Output the [X, Y] coordinate of the center of the cell containing the given text.  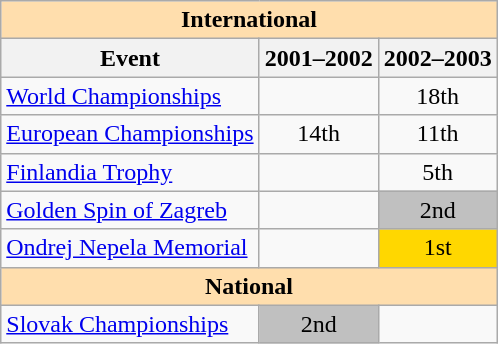
Ondrej Nepela Memorial [130, 248]
1st [438, 248]
National [249, 286]
World Championships [130, 96]
International [249, 20]
11th [438, 134]
5th [438, 172]
2001–2002 [318, 58]
14th [318, 134]
European Championships [130, 134]
2002–2003 [438, 58]
Event [130, 58]
Finlandia Trophy [130, 172]
Golden Spin of Zagreb [130, 210]
18th [438, 96]
Slovak Championships [130, 324]
